Provide the (X, Y) coordinate of the cell's center where the given text is located.  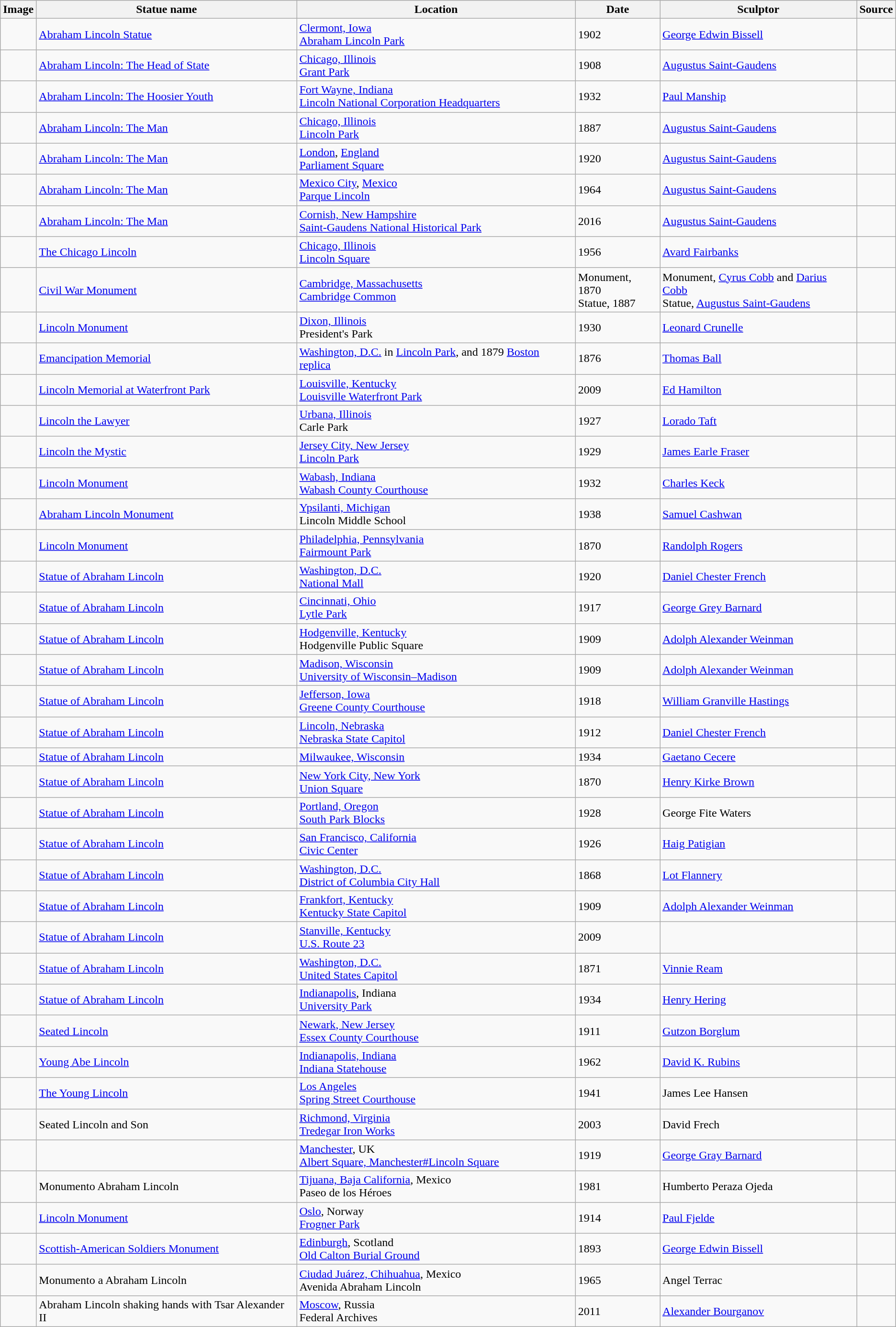
San Francisco, CaliforniaCivic Center (436, 843)
Randolph Rogers (758, 546)
Seated Lincoln (167, 1031)
Philadelphia, PennsylvaniaFairmount Park (436, 546)
1928 (617, 813)
Image (18, 10)
1918 (617, 701)
1926 (617, 843)
Henry Hering (758, 1000)
Abraham Lincoln Statue (167, 34)
1956 (617, 252)
Indianapolis, IndianaUniversity Park (436, 1000)
Jersey City, New JerseyLincoln Park (436, 452)
1938 (617, 514)
Portland, OregonSouth Park Blocks (436, 813)
James Lee Hansen (758, 1093)
1927 (617, 421)
Oslo, NorwayFrogner Park (436, 1218)
Edinburgh, ScotlandOld Calton Burial Ground (436, 1248)
Leonard Crunelle (758, 327)
Washington, D.C. in Lincoln Park, and 1879 Boston replica (436, 358)
Richmond, VirginiaTredegar Iron Works (436, 1124)
1876 (617, 358)
Cornish, New HampshireSaint-Gaudens National Historical Park (436, 221)
Lot Flannery (758, 875)
Abraham Lincoln shaking hands with Tsar Alexander II (167, 1311)
Lorado Taft (758, 421)
George Grey Barnard (758, 608)
1893 (617, 1248)
Humberto Peraza Ojeda (758, 1186)
1868 (617, 875)
Lincoln the Lawyer (167, 421)
Clermont, IowaAbraham Lincoln Park (436, 34)
Frankfort, KentuckyKentucky State Capitol (436, 907)
Young Abe Lincoln (167, 1062)
Date (617, 10)
Statue name (167, 10)
Tijuana, Baja California, MexicoPaseo de los Héroes (436, 1186)
George Fite Waters (758, 813)
Ciudad Juárez, Chihuahua, MexicoAvenida Abraham Lincoln (436, 1280)
Chicago, IllinoisLincoln Park (436, 127)
Fort Wayne, IndianaLincoln National Corporation Headquarters (436, 97)
Paul Fjelde (758, 1218)
David K. Rubins (758, 1062)
Chicago, IllinoisLincoln Square (436, 252)
Stanville, KentuckyU.S. Route 23 (436, 937)
Monumento a Abraham Lincoln (167, 1280)
1962 (617, 1062)
Moscow, RussiaFederal Archives (436, 1311)
Abraham Lincoln: The Hoosier Youth (167, 97)
1912 (617, 732)
1964 (617, 190)
2016 (617, 221)
Dixon, IllinoisPresident's Park (436, 327)
1941 (617, 1093)
Alexander Bourganov (758, 1311)
Monumento Abraham Lincoln (167, 1186)
1902 (617, 34)
Lincoln, NebraskaNebraska State Capitol (436, 732)
Seated Lincoln and Son (167, 1124)
1887 (617, 127)
1908 (617, 65)
Newark, New JerseyEssex County Courthouse (436, 1031)
Urbana, IllinoisCarle Park (436, 421)
Civil War Monument (167, 290)
Cincinnati, OhioLytle Park (436, 608)
The Young Lincoln (167, 1093)
1965 (617, 1280)
1911 (617, 1031)
Abraham Lincoln: The Head of State (167, 65)
Charles Keck (758, 484)
Wabash, IndianaWabash County Courthouse (436, 484)
Haig Patigian (758, 843)
Los AngelesSpring Street Courthouse (436, 1093)
Scottish-American Soldiers Monument (167, 1248)
Paul Manship (758, 97)
Thomas Ball (758, 358)
Mexico City, MexicoParque Lincoln (436, 190)
Chicago, IllinoisGrant Park (436, 65)
Vinnie Ream (758, 969)
Samuel Cashwan (758, 514)
Abraham Lincoln Monument (167, 514)
Monument, 1870Statue, 1887 (617, 290)
Lincoln the Mystic (167, 452)
Jefferson, IowaGreene County Courthouse (436, 701)
William Granville Hastings (758, 701)
Monument, Cyrus Cobb and Darius CobbStatue, Augustus Saint-Gaudens (758, 290)
Sculptor (758, 10)
Manchester, UKAlbert Square, Manchester#Lincoln Square (436, 1156)
David Frech (758, 1124)
2003 (617, 1124)
1914 (617, 1218)
Gutzon Borglum (758, 1031)
Washington, D.C.United States Capitol (436, 969)
Washington, D.C.District of Columbia City Hall (436, 875)
1917 (617, 608)
The Chicago Lincoln (167, 252)
New York City, New YorkUnion Square (436, 781)
2011 (617, 1311)
1919 (617, 1156)
Henry Kirke Brown (758, 781)
1930 (617, 327)
Avard Fairbanks (758, 252)
George Gray Barnard (758, 1156)
Hodgenville, KentuckyHodgenville Public Square (436, 639)
Milwaukee, Wisconsin (436, 757)
London, EnglandParliament Square (436, 159)
Location (436, 10)
Louisville, KentuckyLouisville Waterfront Park (436, 390)
Ypsilanti, MichiganLincoln Middle School (436, 514)
1871 (617, 969)
1929 (617, 452)
Ed Hamilton (758, 390)
Angel Terrac (758, 1280)
Gaetano Cecere (758, 757)
Cambridge, MassachusettsCambridge Common (436, 290)
Lincoln Memorial at Waterfront Park (167, 390)
Madison, WisconsinUniversity of Wisconsin–Madison (436, 670)
Washington, D.C.National Mall (436, 576)
Source (876, 10)
James Earle Fraser (758, 452)
Indianapolis, IndianaIndiana Statehouse (436, 1062)
Emancipation Memorial (167, 358)
1981 (617, 1186)
